Scan for the cell matching the given text and deliver its [X, Y] coordinate at center. 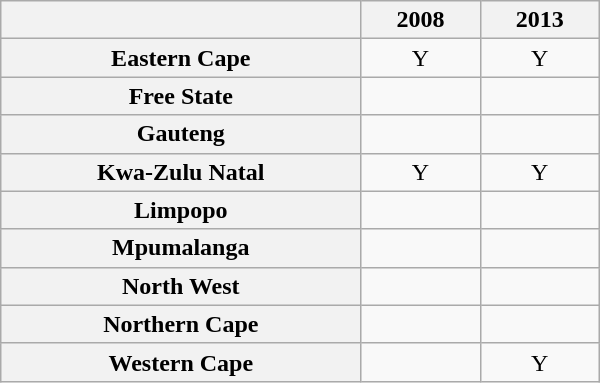
2008 [420, 20]
Northern Cape [181, 324]
2013 [540, 20]
Kwa-Zulu Natal [181, 172]
Free State [181, 96]
North West [181, 286]
Mpumalanga [181, 248]
Western Cape [181, 362]
Eastern Cape [181, 58]
Gauteng [181, 134]
Limpopo [181, 210]
